Scan for the cell matching the given text and deliver its (x, y) coordinate at center. 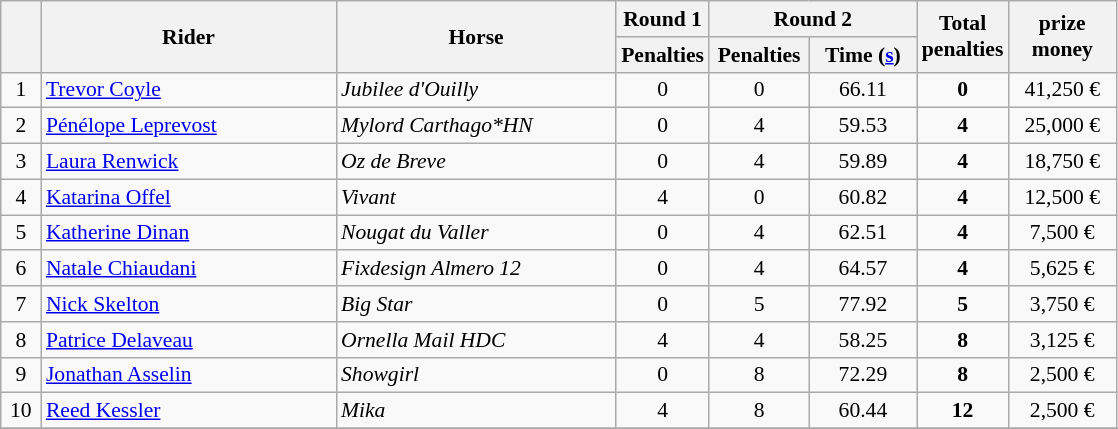
Katarina Offel (188, 197)
Big Star (476, 304)
59.89 (863, 162)
Ornella Mail HDC (476, 340)
Nick Skelton (188, 304)
Jubilee d'Ouilly (476, 90)
3,750 € (1062, 304)
18,750 € (1062, 162)
Totalpenalties (963, 36)
1 (21, 90)
60.82 (863, 197)
Jonathan Asselin (188, 375)
Rider (188, 36)
Mika (476, 411)
62.51 (863, 233)
Nougat du Valler (476, 233)
Horse (476, 36)
58.25 (863, 340)
72.29 (863, 375)
Showgirl (476, 375)
Reed Kessler (188, 411)
3,125 € (1062, 340)
Oz de Breve (476, 162)
Laura Renwick (188, 162)
prizemoney (1062, 36)
59.53 (863, 126)
6 (21, 269)
5,625 € (1062, 269)
64.57 (863, 269)
60.44 (863, 411)
Patrice Delaveau (188, 340)
Time (s) (863, 55)
Katherine Dinan (188, 233)
2 (21, 126)
Pénélope Leprevost (188, 126)
7,500 € (1062, 233)
25,000 € (1062, 126)
12 (963, 411)
66.11 (863, 90)
77.92 (863, 304)
3 (21, 162)
12,500 € (1062, 197)
10 (21, 411)
Vivant (476, 197)
9 (21, 375)
Trevor Coyle (188, 90)
Round 1 (662, 19)
Mylord Carthago*HN (476, 126)
Round 2 (813, 19)
7 (21, 304)
Natale Chiaudani (188, 269)
Fixdesign Almero 12 (476, 269)
41,250 € (1062, 90)
